Locate the cell with the specified text and output its (x, y) center coordinate. 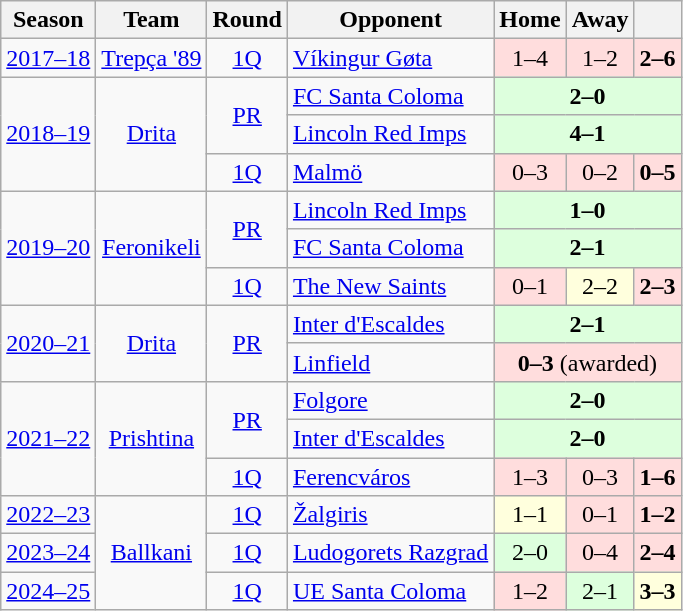
Folgore (390, 400)
The New Saints (390, 286)
0–4 (600, 553)
0–2 (600, 172)
Malmö (390, 172)
4–1 (588, 134)
2–3 (658, 286)
Round (247, 20)
2–6 (658, 58)
2–2 (600, 286)
Team (152, 20)
2019–20 (48, 248)
Ferencváros (390, 477)
1–1 (530, 515)
Linfield (390, 362)
Season (48, 20)
2017–18 (48, 58)
2024–25 (48, 591)
Víkingur Gøta (390, 58)
Prishtina (152, 438)
2021–22 (48, 438)
Opponent (390, 20)
0–3 (awarded) (588, 362)
Ludogorets Razgrad (390, 553)
Ballkani (152, 553)
Away (600, 20)
1–0 (588, 210)
1–4 (530, 58)
2–4 (658, 553)
2022–23 (48, 515)
3–3 (658, 591)
UE Santa Coloma (390, 591)
Trepça '89 (152, 58)
0–5 (658, 172)
2023–24 (48, 553)
1–6 (658, 477)
2018–19 (48, 134)
Feronikeli (152, 248)
2020–21 (48, 343)
Žalgiris (390, 515)
1–3 (530, 477)
Home (530, 20)
